Scan for the cell matching the given text and deliver its (X, Y) coordinate at center. 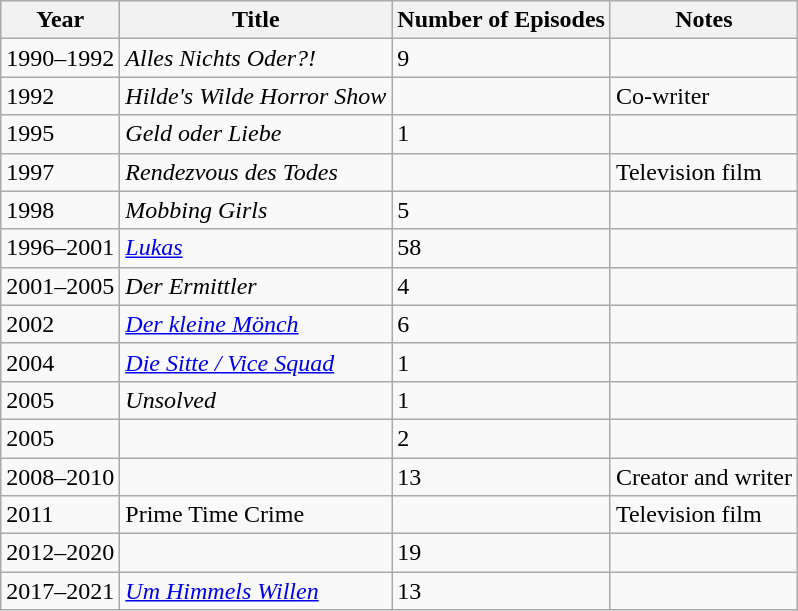
Year (60, 20)
2004 (60, 362)
1995 (60, 134)
Rendezvous des Todes (256, 172)
Um Himmels Willen (256, 591)
Der Ermittler (256, 286)
2017–2021 (60, 591)
4 (502, 286)
1992 (60, 96)
6 (502, 324)
Unsolved (256, 400)
2011 (60, 515)
1990–1992 (60, 58)
1998 (60, 210)
Creator and writer (704, 477)
Mobbing Girls (256, 210)
Number of Episodes (502, 20)
5 (502, 210)
2008–2010 (60, 477)
1997 (60, 172)
2012–2020 (60, 553)
Die Sitte / Vice Squad (256, 362)
Alles Nichts Oder?! (256, 58)
Geld oder Liebe (256, 134)
Notes (704, 20)
2001–2005 (60, 286)
Hilde's Wilde Horror Show (256, 96)
58 (502, 248)
Der kleine Mönch (256, 324)
2002 (60, 324)
Co-writer (704, 96)
Title (256, 20)
19 (502, 553)
2 (502, 438)
Lukas (256, 248)
1996–2001 (60, 248)
Prime Time Crime (256, 515)
9 (502, 58)
